Locate the cell with the specified text and output its [X, Y] center coordinate. 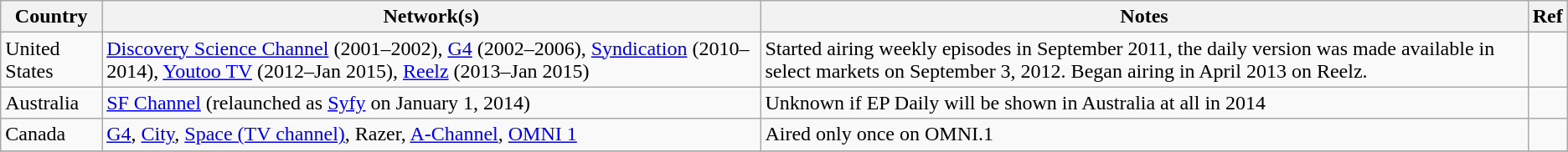
Discovery Science Channel (2001–2002), G4 (2002–2006), Syndication (2010–2014), Youtoo TV (2012–Jan 2015), Reelz (2013–Jan 2015) [431, 60]
Aired only once on OMNI.1 [1144, 134]
United States [52, 60]
Canada [52, 134]
Notes [1144, 17]
G4, City, Space (TV channel), Razer, A-Channel, OMNI 1 [431, 134]
Network(s) [431, 17]
Unknown if EP Daily will be shown in Australia at all in 2014 [1144, 103]
Australia [52, 103]
SF Channel (relaunched as Syfy on January 1, 2014) [431, 103]
Ref [1548, 17]
Country [52, 17]
